Search for the cell housing the specified text and yield its (X, Y) center coordinate. 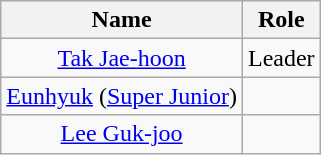
Eunhyuk (Super Junior) (122, 96)
Lee Guk-joo (122, 134)
Role (281, 20)
Name (122, 20)
Leader (281, 58)
Tak Jae-hoon (122, 58)
